Return (X, Y) of the center of cell containing provided text 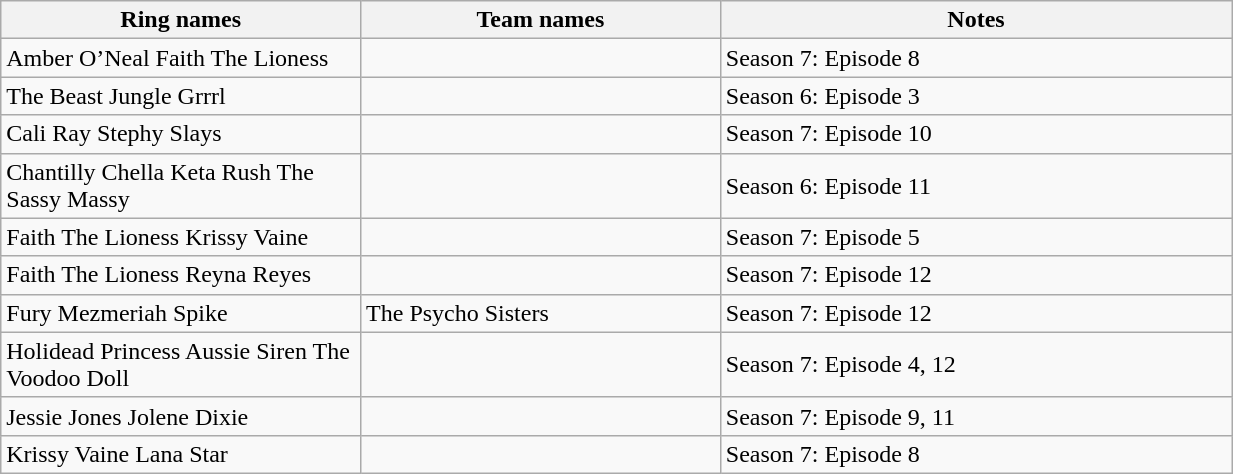
Fury Mezmeriah Spike (181, 313)
Season 6: Episode 3 (976, 96)
Amber O’Neal Faith The Lioness (181, 58)
Faith The Lioness Reyna Reyes (181, 275)
Jessie Jones Jolene Dixie (181, 416)
Holidead Princess Aussie Siren The Voodoo Doll (181, 364)
Season 7: Episode 4, 12 (976, 364)
Season 6: Episode 11 (976, 186)
Notes (976, 20)
Ring names (181, 20)
Chantilly Chella Keta Rush The Sassy Massy (181, 186)
Team names (541, 20)
Season 7: Episode 5 (976, 237)
The Psycho Sisters (541, 313)
Cali Ray Stephy Slays (181, 134)
The Beast Jungle Grrrl (181, 96)
Faith The Lioness Krissy Vaine (181, 237)
Season 7: Episode 10 (976, 134)
Krissy Vaine Lana Star (181, 454)
Season 7: Episode 9, 11 (976, 416)
